Return [X, Y] of the center of cell containing provided text 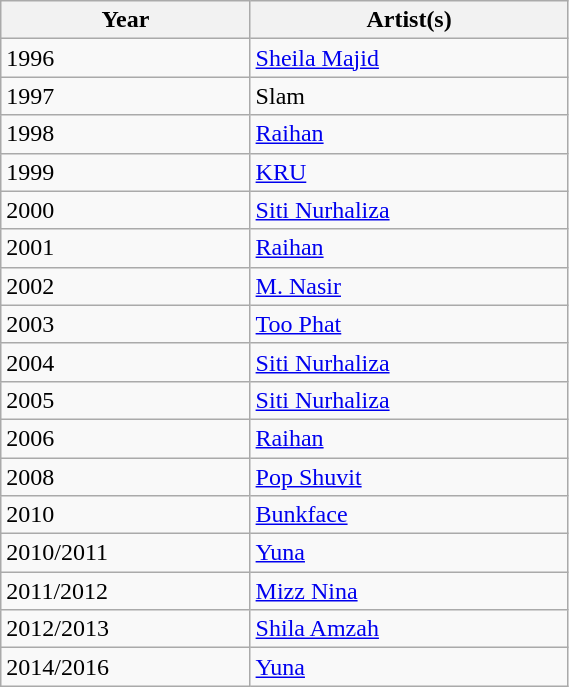
2002 [126, 286]
Slam [409, 96]
Bunkface [409, 515]
2008 [126, 477]
M. Nasir [409, 286]
Artist(s) [409, 20]
2014/2016 [126, 667]
2000 [126, 210]
Shila Amzah [409, 629]
KRU [409, 172]
Too Phat [409, 324]
2011/2012 [126, 591]
2010 [126, 515]
1998 [126, 134]
2006 [126, 438]
1999 [126, 172]
2005 [126, 400]
Sheila Majid [409, 58]
1996 [126, 58]
Year [126, 20]
1997 [126, 96]
2010/2011 [126, 553]
2004 [126, 362]
2012/2013 [126, 629]
2003 [126, 324]
Mizz Nina [409, 591]
Pop Shuvit [409, 477]
2001 [126, 248]
